Scan for the cell matching the given text and deliver its [x, y] coordinate at center. 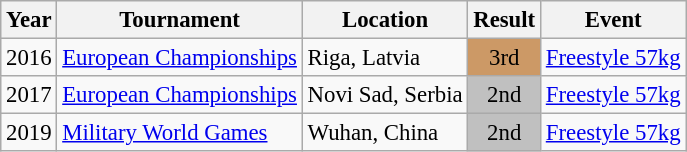
2019 [29, 133]
Military World Games [180, 133]
Event [612, 20]
Year [29, 20]
2016 [29, 58]
Wuhan, China [385, 133]
Riga, Latvia [385, 58]
Result [504, 20]
Novi Sad, Serbia [385, 95]
Location [385, 20]
Tournament [180, 20]
3rd [504, 58]
2017 [29, 95]
